Find where the given text appears and provide that cell's center as [X, Y] coordinate. 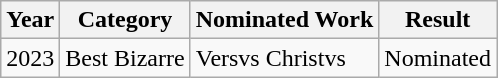
Versvs Christvs [284, 58]
Best Bizarre [125, 58]
Category [125, 20]
Result [438, 20]
Nominated [438, 58]
2023 [30, 58]
Year [30, 20]
Nominated Work [284, 20]
